Determine the (x, y) coordinate at the center of the cell enclosing the given text.  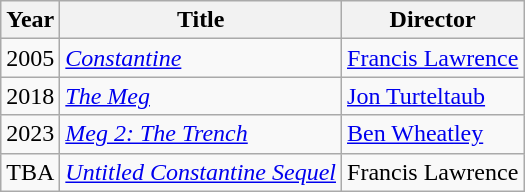
Director (433, 20)
2018 (30, 96)
The Meg (201, 96)
Ben Wheatley (433, 134)
TBA (30, 172)
Title (201, 20)
Meg 2: The Trench (201, 134)
Untitled Constantine Sequel (201, 172)
Jon Turteltaub (433, 96)
Year (30, 20)
2023 (30, 134)
2005 (30, 58)
Constantine (201, 58)
